Capture the cell that displays the provided text and extract its [X, Y] central coordinate. 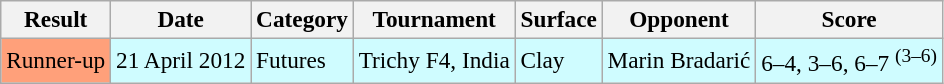
Date [181, 19]
Surface [558, 19]
Runner-up [56, 60]
21 April 2012 [181, 60]
Clay [558, 60]
Tournament [434, 19]
Opponent [679, 19]
Category [302, 19]
Score [850, 19]
Trichy F4, India [434, 60]
Result [56, 19]
Marin Bradarić [679, 60]
6–4, 3–6, 6–7 (3–6) [850, 60]
Futures [302, 60]
